Pinpoint the cell where the given text exists, returning its [X, Y] midpoint coordinate. 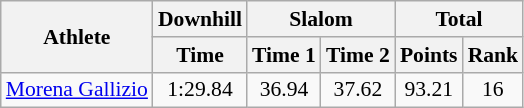
93.21 [429, 90]
Athlete [77, 36]
Downhill [200, 19]
Time [200, 55]
Total [459, 19]
Morena Gallizio [77, 90]
Time 2 [358, 55]
Time 1 [284, 55]
36.94 [284, 90]
Slalom [321, 19]
37.62 [358, 90]
Rank [494, 55]
1:29.84 [200, 90]
Points [429, 55]
16 [494, 90]
